Search for the cell housing the specified text and yield its (X, Y) center coordinate. 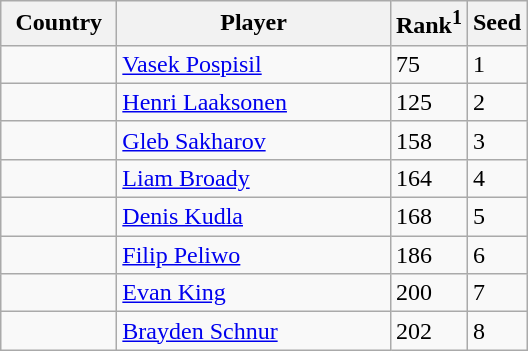
3 (496, 140)
Henri Laaksonen (254, 102)
158 (428, 140)
202 (428, 331)
200 (428, 293)
186 (428, 255)
Gleb Sakharov (254, 140)
1 (496, 64)
164 (428, 178)
125 (428, 102)
2 (496, 102)
7 (496, 293)
Liam Broady (254, 178)
Vasek Pospisil (254, 64)
4 (496, 178)
8 (496, 331)
6 (496, 255)
168 (428, 217)
Country (59, 24)
Seed (496, 24)
Filip Peliwo (254, 255)
Player (254, 24)
75 (428, 64)
Brayden Schnur (254, 331)
Evan King (254, 293)
Rank1 (428, 24)
Denis Kudla (254, 217)
5 (496, 217)
